Detect which cell encompasses the target text, then output its (X, Y) center coordinate. 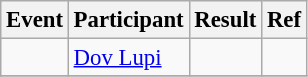
Event (35, 20)
Ref (284, 20)
Participant (128, 20)
Result (226, 20)
Dov Lupi (128, 58)
